Extract the [X, Y] coordinate from the center of the cell holding the provided text.  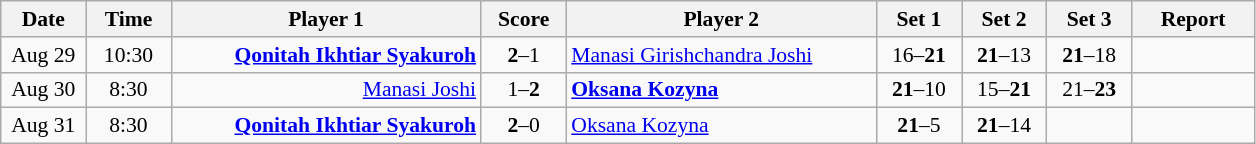
16–21 [918, 55]
Set 2 [1004, 19]
Aug 31 [44, 126]
15–21 [1004, 90]
21–14 [1004, 126]
Set 1 [918, 19]
21–13 [1004, 55]
2–0 [524, 126]
Set 3 [1090, 19]
2–1 [524, 55]
21–10 [918, 90]
1–2 [524, 90]
Manasi Joshi [326, 90]
21–23 [1090, 90]
Report [1194, 19]
21–18 [1090, 55]
Date [44, 19]
Player 2 [721, 19]
Time [128, 19]
Aug 30 [44, 90]
Aug 29 [44, 55]
Score [524, 19]
Manasi Girishchandra Joshi [721, 55]
21–5 [918, 126]
10:30 [128, 55]
Player 1 [326, 19]
